For the text-containing cell, return its midpoint in (X, Y) coordinate format. 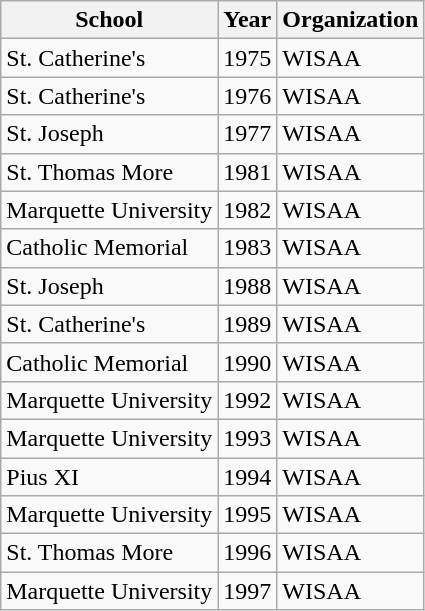
1994 (248, 477)
1993 (248, 438)
1988 (248, 286)
1995 (248, 515)
1981 (248, 172)
Year (248, 20)
Organization (350, 20)
1989 (248, 324)
1983 (248, 248)
1996 (248, 553)
1982 (248, 210)
1977 (248, 134)
1975 (248, 58)
1997 (248, 591)
School (110, 20)
Pius XI (110, 477)
1976 (248, 96)
1992 (248, 400)
1990 (248, 362)
